Determine the (X, Y) coordinate at the center of the cell enclosing the given text.  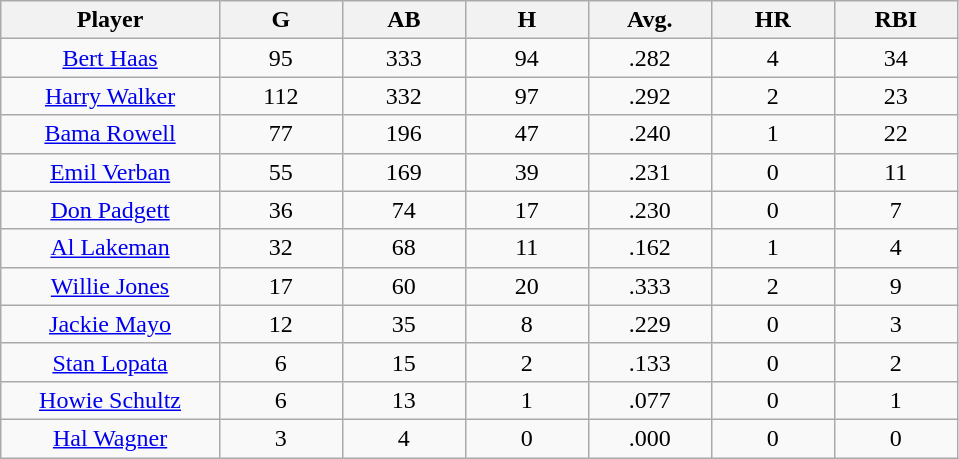
Emil Verban (110, 172)
68 (404, 248)
169 (404, 172)
.162 (650, 248)
333 (404, 58)
77 (280, 134)
94 (526, 58)
55 (280, 172)
8 (526, 324)
.000 (650, 438)
47 (526, 134)
RBI (896, 20)
Stan Lopata (110, 362)
36 (280, 210)
.292 (650, 96)
196 (404, 134)
Harry Walker (110, 96)
Willie Jones (110, 286)
Hal Wagner (110, 438)
.230 (650, 210)
15 (404, 362)
97 (526, 96)
Howie Schultz (110, 400)
74 (404, 210)
23 (896, 96)
12 (280, 324)
G (280, 20)
20 (526, 286)
Bama Rowell (110, 134)
112 (280, 96)
39 (526, 172)
Don Padgett (110, 210)
Al Lakeman (110, 248)
Avg. (650, 20)
.333 (650, 286)
22 (896, 134)
7 (896, 210)
95 (280, 58)
AB (404, 20)
.077 (650, 400)
.229 (650, 324)
60 (404, 286)
332 (404, 96)
.240 (650, 134)
HR (772, 20)
.133 (650, 362)
.231 (650, 172)
34 (896, 58)
H (526, 20)
Player (110, 20)
Jackie Mayo (110, 324)
9 (896, 286)
.282 (650, 58)
Bert Haas (110, 58)
13 (404, 400)
32 (280, 248)
35 (404, 324)
